Output the (x, y) coordinate of the center of the cell containing the given text.  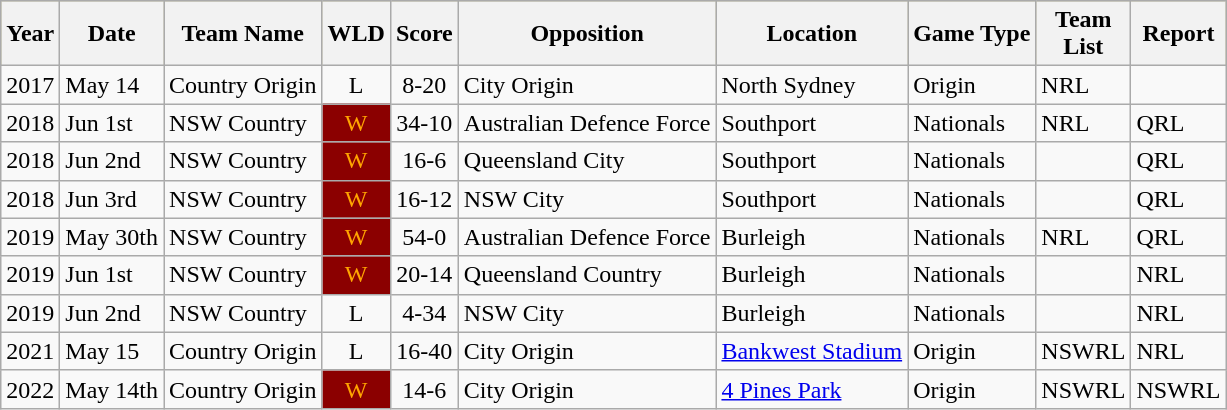
TeamList (1084, 34)
May 14th (112, 389)
16-6 (424, 161)
Queensland Country (587, 275)
May 30th (112, 237)
Queensland City (587, 161)
May 15 (112, 351)
Score (424, 34)
Report (1178, 34)
4-34 (424, 313)
Game Type (972, 34)
2021 (30, 351)
4 Pines Park (812, 389)
Opposition (587, 34)
Location (812, 34)
May 14 (112, 85)
14-6 (424, 389)
North Sydney (812, 85)
2022 (30, 389)
Bankwest Stadium (812, 351)
20-14 (424, 275)
Date (112, 34)
2017 (30, 85)
Year (30, 34)
54-0 (424, 237)
16-12 (424, 199)
16-40 (424, 351)
Jun 3rd (112, 199)
WLD (356, 34)
8-20 (424, 85)
Team Name (243, 34)
34-10 (424, 123)
